Search for the cell housing the specified text and yield its (X, Y) center coordinate. 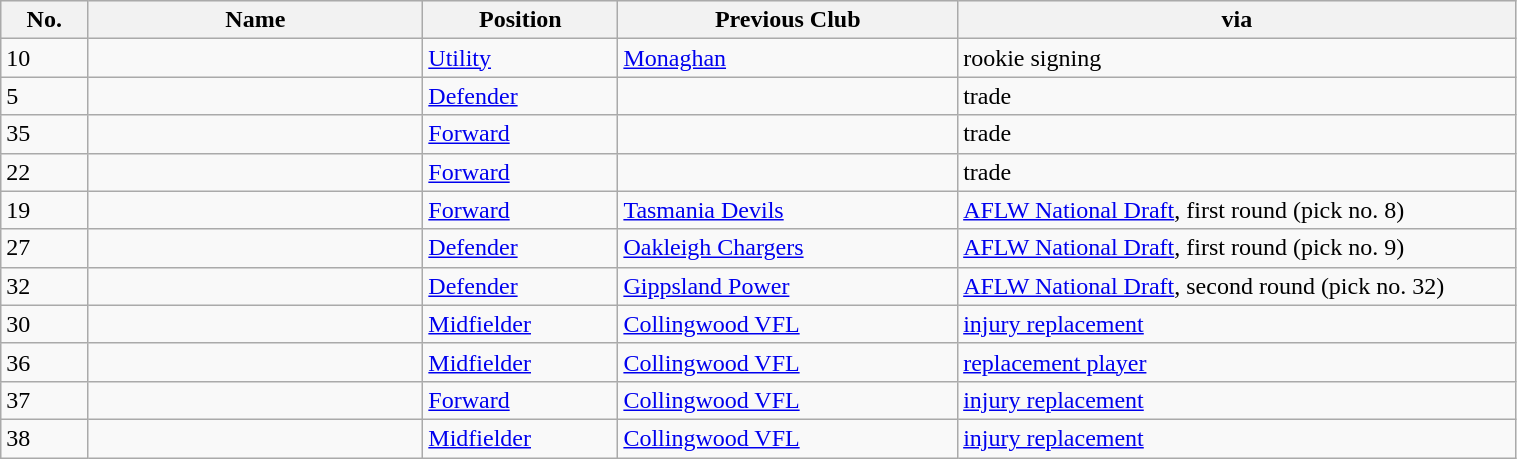
22 (44, 172)
Gippsland Power (788, 286)
No. (44, 20)
35 (44, 134)
Name (256, 20)
19 (44, 210)
38 (44, 438)
Tasmania Devils (788, 210)
10 (44, 58)
via (1237, 20)
Oakleigh Chargers (788, 248)
36 (44, 362)
27 (44, 248)
32 (44, 286)
37 (44, 400)
30 (44, 324)
rookie signing (1237, 58)
AFLW National Draft, first round (pick no. 9) (1237, 248)
AFLW National Draft, second round (pick no. 32) (1237, 286)
Utility (520, 58)
5 (44, 96)
Monaghan (788, 58)
replacement player (1237, 362)
AFLW National Draft, first round (pick no. 8) (1237, 210)
Position (520, 20)
Previous Club (788, 20)
